Locate the cell with the specified text and output its (X, Y) center coordinate. 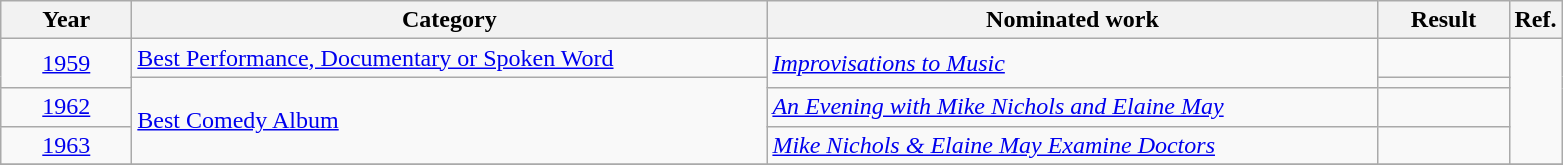
1959 (66, 64)
Category (450, 20)
1963 (66, 145)
1962 (66, 107)
Ref. (1536, 20)
Nominated work (1072, 20)
Improvisations to Music (1072, 64)
Result (1444, 20)
Best Performance, Documentary or Spoken Word (450, 58)
Mike Nichols & Elaine May Examine Doctors (1072, 145)
Best Comedy Album (450, 120)
Year (66, 20)
An Evening with Mike Nichols and Elaine May (1072, 107)
